Scan for the cell matching the given text and deliver its (x, y) coordinate at center. 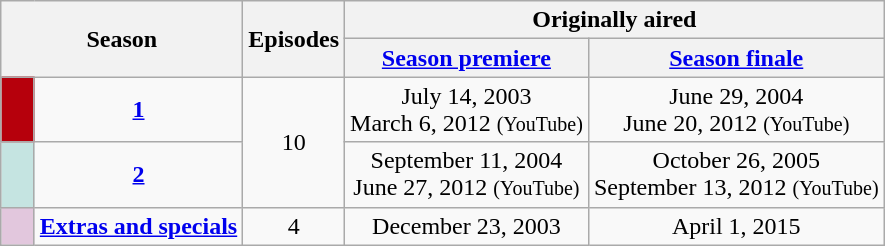
July 14, 2003March 6, 2012 (YouTube) (467, 110)
10 (294, 142)
Originally aired (615, 20)
October 26, 2005September 13, 2012 (YouTube) (736, 174)
Extras and specials (138, 226)
Episodes (294, 39)
Season (122, 39)
April 1, 2015 (736, 226)
December 23, 2003 (467, 226)
June 29, 2004June 20, 2012 (YouTube) (736, 110)
Season premiere (467, 58)
2 (138, 174)
1 (138, 110)
September 11, 2004June 27, 2012 (YouTube) (467, 174)
Season finale (736, 58)
4 (294, 226)
